Capture the cell that displays the provided text and extract its [x, y] central coordinate. 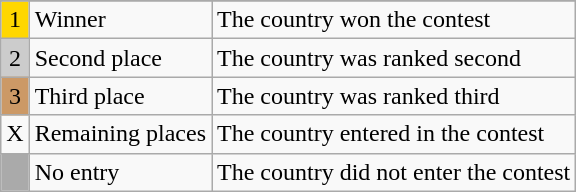
3 [15, 96]
The country won the contest [394, 20]
2 [15, 58]
The country was ranked second [394, 58]
The country entered in the contest [394, 134]
The country did not enter the contest [394, 172]
No entry [120, 172]
Third place [120, 96]
Winner [120, 20]
The country was ranked third [394, 96]
Second place [120, 58]
X [15, 134]
1 [15, 20]
Remaining places [120, 134]
